Output the [x, y] coordinate of the center of the cell containing the given text.  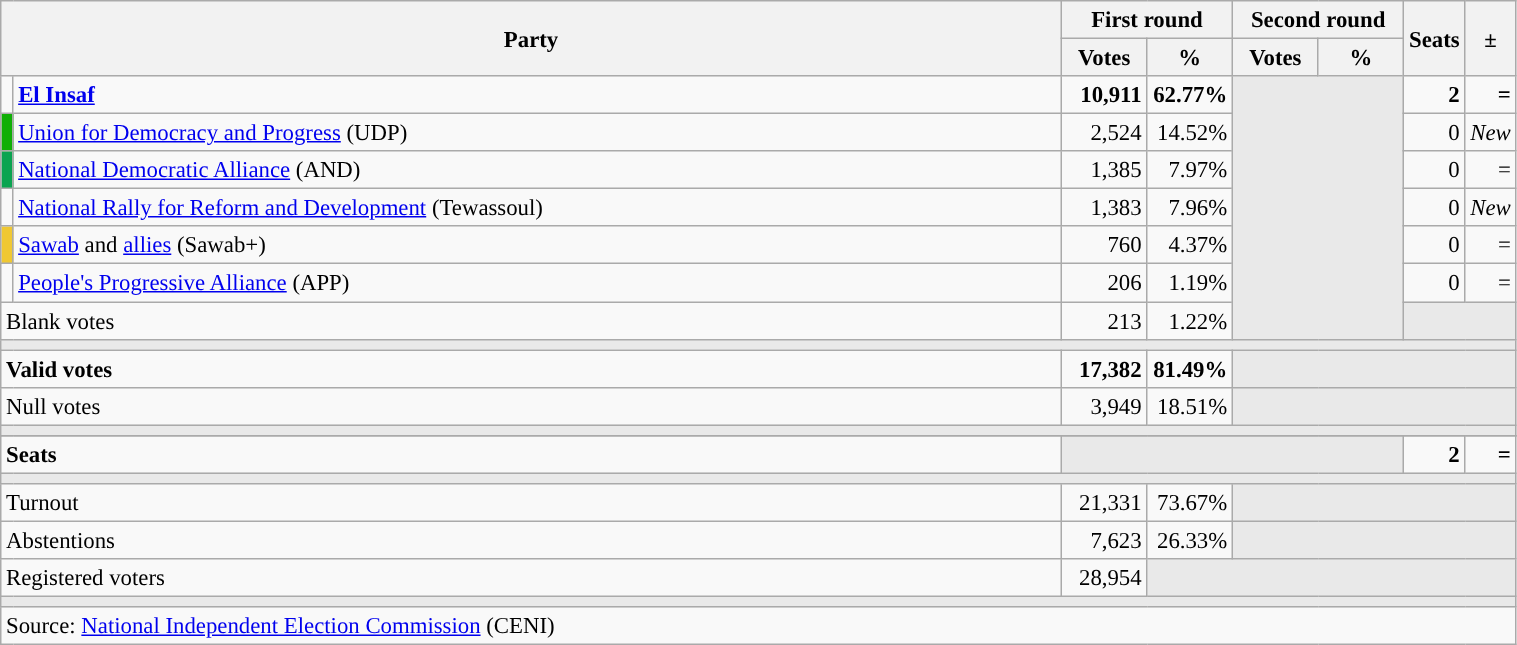
Party [532, 38]
± [1490, 38]
10,911 [1104, 95]
National Rally for Reform and Development (Tewassoul) [537, 208]
18.51% [1190, 406]
213 [1104, 321]
2,524 [1104, 133]
760 [1104, 245]
First round [1146, 20]
Registered voters [532, 578]
7,623 [1104, 540]
4.37% [1190, 245]
Turnout [532, 503]
El Insaf [537, 95]
Null votes [532, 406]
Sawab and allies (Sawab+) [537, 245]
7.96% [1190, 208]
People's Progressive Alliance (APP) [537, 283]
26.33% [1190, 540]
Valid votes [532, 369]
1.22% [1190, 321]
21,331 [1104, 503]
3,949 [1104, 406]
62.77% [1190, 95]
1,383 [1104, 208]
Second round [1318, 20]
28,954 [1104, 578]
Abstentions [532, 540]
Blank votes [532, 321]
14.52% [1190, 133]
73.67% [1190, 503]
7.97% [1190, 170]
81.49% [1190, 369]
206 [1104, 283]
National Democratic Alliance (AND) [537, 170]
1,385 [1104, 170]
Union for Democracy and Progress (UDP) [537, 133]
Source: National Independent Election Commission (CENI) [758, 626]
1.19% [1190, 283]
17,382 [1104, 369]
